Capture the cell that displays the provided text and extract its (x, y) central coordinate. 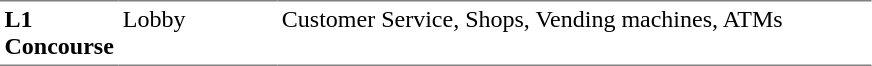
Lobby (198, 33)
Customer Service, Shops, Vending machines, ATMs (574, 33)
L1Concourse (59, 33)
